Provide the [x, y] coordinate of the cell's center where the given text is located.  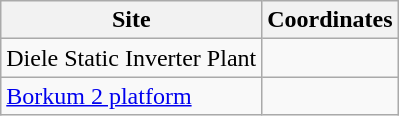
Site [132, 20]
Diele Static Inverter Plant [132, 58]
Coordinates [330, 20]
Borkum 2 platform [132, 96]
